Return the (X, Y) coordinate for the center point of the cell that contains the specified text.  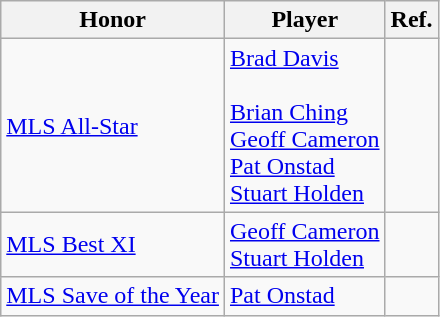
MLS Best XI (113, 244)
Ref. (412, 20)
MLS All-Star (113, 126)
Player (304, 20)
Geoff Cameron Stuart Holden (304, 244)
Brad Davis Brian Ching Geoff Cameron Pat Onstad Stuart Holden (304, 126)
MLS Save of the Year (113, 296)
Pat Onstad (304, 296)
Honor (113, 20)
